Capture the cell that displays the provided text and extract its [x, y] central coordinate. 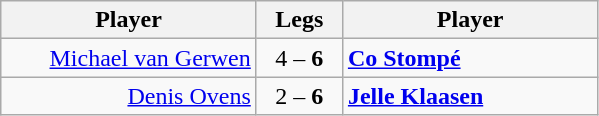
4 – 6 [299, 58]
2 – 6 [299, 96]
Michael van Gerwen [129, 58]
Denis Ovens [129, 96]
Co Stompé [470, 58]
Legs [299, 20]
Jelle Klaasen [470, 96]
